Output the (X, Y) coordinate of the center of the cell containing the given text.  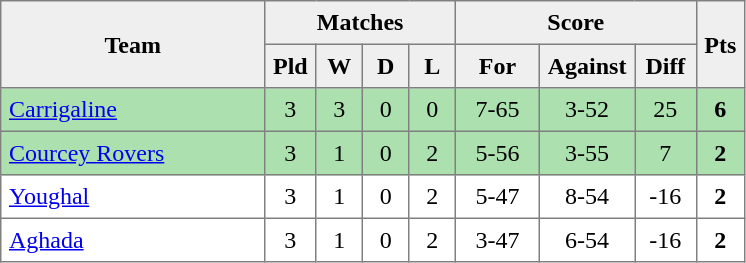
25 (666, 110)
7-65 (497, 110)
D (385, 66)
3-52 (586, 110)
Diff (666, 66)
3-47 (497, 240)
W (339, 66)
Score (576, 23)
Matches (360, 23)
For (497, 66)
Against (586, 66)
5-47 (497, 197)
6 (720, 110)
L (432, 66)
Carrigaline (133, 110)
6-54 (586, 240)
Team (133, 44)
8-54 (586, 197)
3-55 (586, 153)
5-56 (497, 153)
Aghada (133, 240)
Courcey Rovers (133, 153)
Pts (720, 44)
Pld (290, 66)
7 (666, 153)
Youghal (133, 197)
